For the text-containing cell, return its midpoint in (x, y) coordinate format. 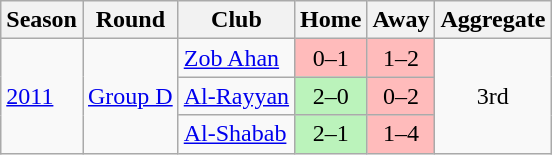
Al-Rayyan (236, 96)
Home (331, 20)
3rd (493, 96)
2011 (42, 96)
0–2 (401, 96)
1–4 (401, 134)
Aggregate (493, 20)
Season (42, 20)
Zob Ahan (236, 58)
Round (130, 20)
Away (401, 20)
Al-Shabab (236, 134)
0–1 (331, 58)
1–2 (401, 58)
Club (236, 20)
2–0 (331, 96)
Group D (130, 96)
2–1 (331, 134)
